Scan for the cell matching the given text and deliver its [x, y] coordinate at center. 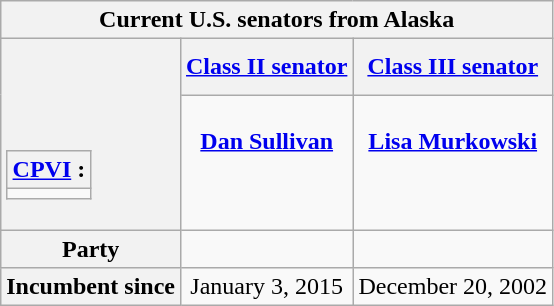
January 3, 2015 [266, 287]
Class III senator [453, 67]
Lisa Murkowski [453, 162]
December 20, 2002 [453, 287]
Current U.S. senators from Alaska [277, 20]
Party [91, 249]
Class II senator [266, 67]
Dan Sullivan [266, 162]
Incumbent since [91, 287]
